Search for the cell housing the specified text and yield its [X, Y] center coordinate. 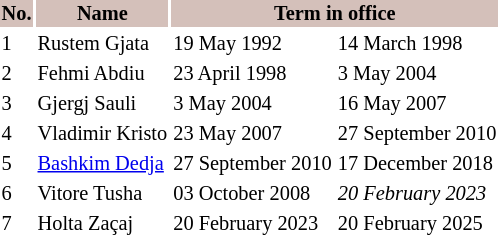
Rustem Gjata [102, 44]
3 [16, 104]
Name [102, 14]
1 [16, 44]
Fehmi Abdiu [102, 74]
Gjergj Sauli [102, 104]
19 May 1992 [253, 44]
20 February 2023 [417, 194]
Vitore Tusha [102, 194]
No. [16, 14]
Term in office [335, 14]
Vladimir Kristo [102, 134]
03 October 2008 [253, 194]
5 [16, 164]
17 December 2018 [417, 164]
6 [16, 194]
23 May 2007 [253, 134]
14 March 1998 [417, 44]
23 April 1998 [253, 74]
Bashkim Dedja [102, 164]
16 May 2007 [417, 104]
4 [16, 134]
2 [16, 74]
